Return (x, y) of the center of cell containing provided text 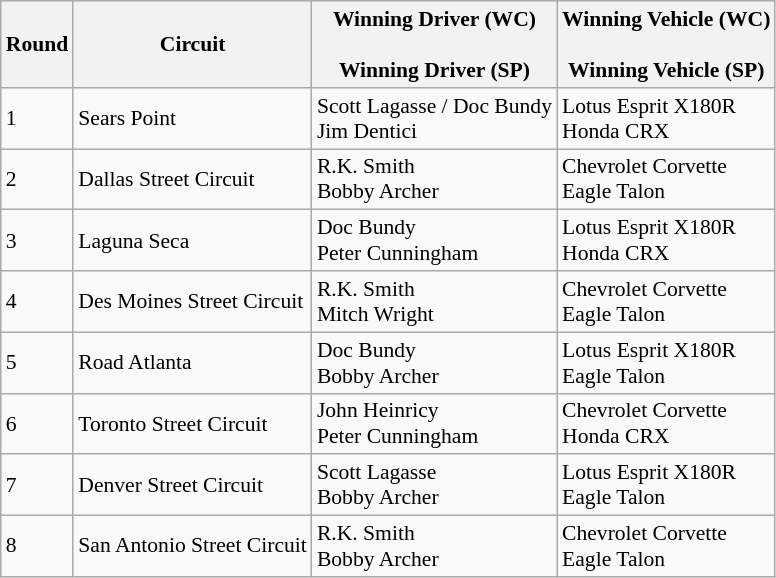
8 (38, 546)
R.K. SmithBobby Archer (434, 180)
Doc BundyBobby Archer (434, 362)
Circuit (192, 44)
John HeinricyPeter Cunningham (434, 424)
R.K. SmithMitch Wright (434, 302)
Denver Street Circuit (192, 486)
6 (38, 424)
R.K. Smith Bobby Archer (434, 546)
Scott Lagasse / Doc Bundy Jim Dentici (434, 118)
Round (38, 44)
Toronto Street Circuit (192, 424)
4 (38, 302)
2 (38, 180)
5 (38, 362)
Sears Point (192, 118)
Des Moines Street Circuit (192, 302)
Laguna Seca (192, 240)
Scott LagasseBobby Archer (434, 486)
Road Atlanta (192, 362)
Dallas Street Circuit (192, 180)
1 (38, 118)
Winning Vehicle (WC)Winning Vehicle (SP) (666, 44)
Doc BundyPeter Cunningham (434, 240)
San Antonio Street Circuit (192, 546)
7 (38, 486)
Winning Driver (WC)Winning Driver (SP) (434, 44)
3 (38, 240)
Chevrolet CorvetteHonda CRX (666, 424)
